Detect which cell encompasses the target text, then output its (X, Y) center coordinate. 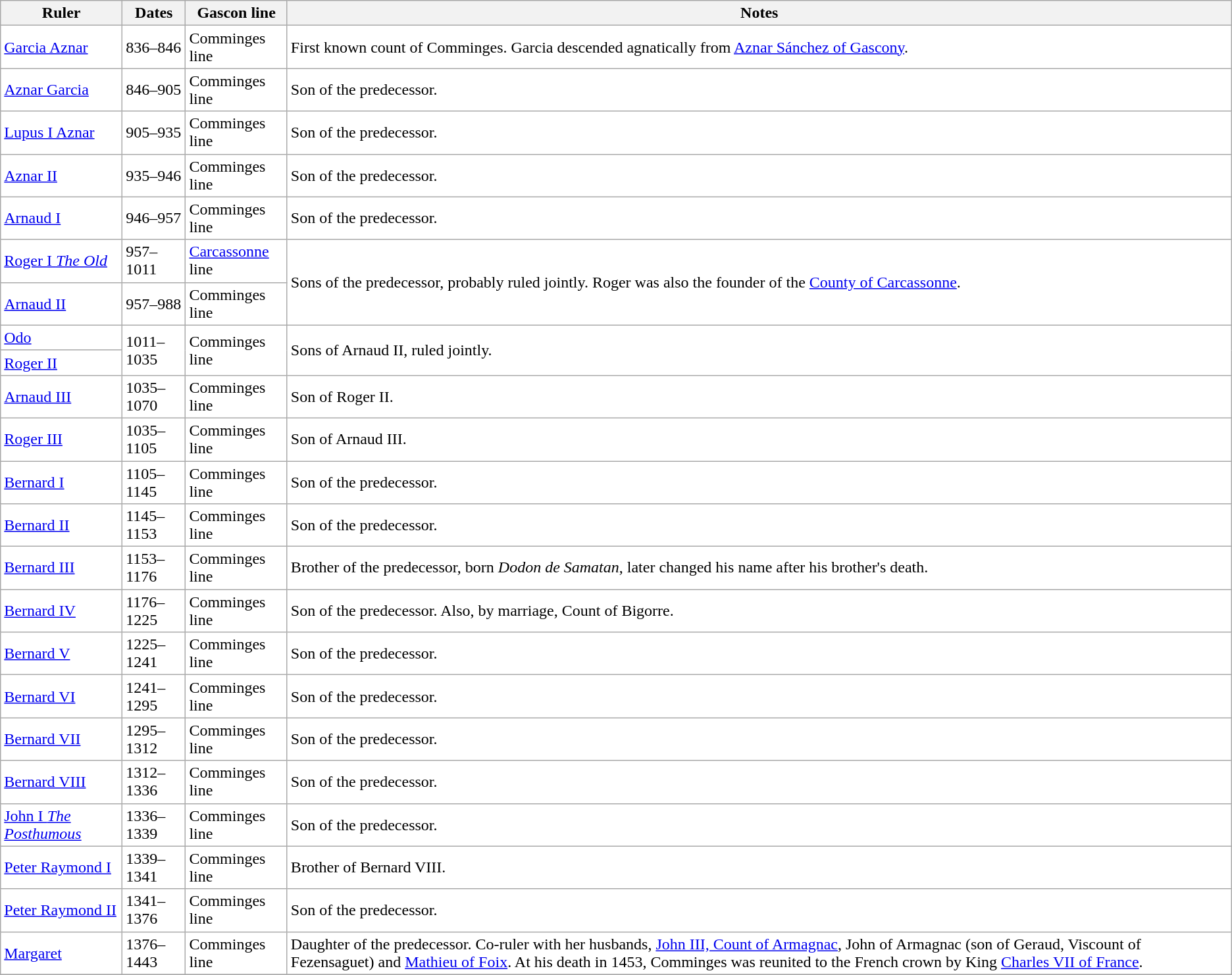
957–988 (154, 304)
Lupus I Aznar (62, 133)
Garcia Aznar (62, 47)
957–1011 (154, 261)
Roger II (62, 362)
Bernard V (62, 654)
1225–1241 (154, 654)
Peter Raymond I (62, 867)
1105–1145 (154, 482)
Arnaud II (62, 304)
Son of the predecessor. Also, by marriage, Count of Bigorre. (759, 611)
1145–1153 (154, 525)
935–946 (154, 175)
836–846 (154, 47)
1336–1339 (154, 825)
1035–1105 (154, 439)
John I The Posthumous (62, 825)
Brother of the predecessor, born Dodon de Samatan, later changed his name after his brother's death. (759, 568)
Dates (154, 13)
1241–1295 (154, 696)
Bernard II (62, 525)
1011–1035 (154, 350)
First known count of Comminges. Garcia descended agnatically from Aznar Sánchez of Gascony. (759, 47)
Bernard VI (62, 696)
Aznar II (62, 175)
Bernard III (62, 568)
Roger I The Old (62, 261)
1153–1176 (154, 568)
Aznar Garcia (62, 89)
Bernard VIII (62, 782)
Arnaud III (62, 396)
Son of Arnaud III. (759, 439)
Ruler (62, 13)
Bernard VII (62, 739)
1376–1443 (154, 953)
Bernard IV (62, 611)
Sons of the predecessor, probably ruled jointly. Roger was also the founder of the County of Carcassonne. (759, 282)
Roger III (62, 439)
846–905 (154, 89)
1295–1312 (154, 739)
Notes (759, 13)
Carcassonne line (236, 261)
946–957 (154, 218)
Arnaud I (62, 218)
Sons of Arnaud II, ruled jointly. (759, 350)
Bernard I (62, 482)
Son of Roger II. (759, 396)
Brother of Bernard VIII. (759, 867)
1176–1225 (154, 611)
Peter Raymond II (62, 911)
1312–1336 (154, 782)
Margaret (62, 953)
1339–1341 (154, 867)
1035–1070 (154, 396)
1341–1376 (154, 911)
Gascon line (236, 13)
Odo (62, 337)
905–935 (154, 133)
